Provide the (X, Y) coordinate of the cell's center where the given text is located.  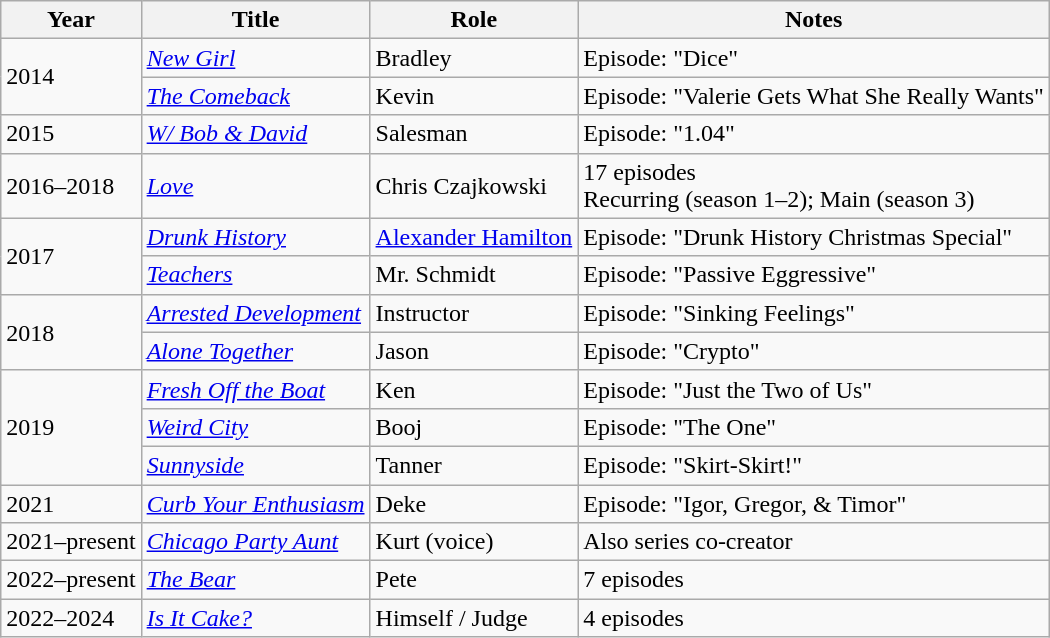
Kurt (voice) (474, 542)
Episode: "Igor, Gregor, & Timor" (814, 503)
2021–present (71, 542)
Booj (474, 427)
Is It Cake? (256, 618)
2019 (71, 427)
Jason (474, 351)
Drunk History (256, 237)
2014 (71, 77)
Himself / Judge (474, 618)
2015 (71, 134)
Episode: "Just the Two of Us" (814, 389)
The Comeback (256, 96)
Episode: "The One" (814, 427)
Episode: "Passive Eggressive" (814, 275)
Episode: "Crypto" (814, 351)
2022–present (71, 580)
4 episodes (814, 618)
2021 (71, 503)
2017 (71, 256)
Role (474, 20)
Episode: "Skirt-Skirt!" (814, 465)
Kevin (474, 96)
Curb Your Enthusiasm (256, 503)
Instructor (474, 313)
New Girl (256, 58)
Mr. Schmidt (474, 275)
Notes (814, 20)
2016–2018 (71, 186)
Episode: "Sinking Feelings" (814, 313)
Chris Czajkowski (474, 186)
Episode: "1.04" (814, 134)
Love (256, 186)
2022–2024 (71, 618)
Bradley (474, 58)
Teachers (256, 275)
7 episodes (814, 580)
2018 (71, 332)
Episode: "Dice" (814, 58)
Episode: "Valerie Gets What She Really Wants" (814, 96)
Alexander Hamilton (474, 237)
Chicago Party Aunt (256, 542)
Sunnyside (256, 465)
Year (71, 20)
Alone Together (256, 351)
Also series co-creator (814, 542)
Pete (474, 580)
17 episodesRecurring (season 1–2); Main (season 3) (814, 186)
W/ Bob & David (256, 134)
Title (256, 20)
Deke (474, 503)
Episode: "Drunk History Christmas Special" (814, 237)
Arrested Development (256, 313)
The Bear (256, 580)
Fresh Off the Boat (256, 389)
Tanner (474, 465)
Weird City (256, 427)
Ken (474, 389)
Salesman (474, 134)
